Return (x, y) of the center of cell containing provided text 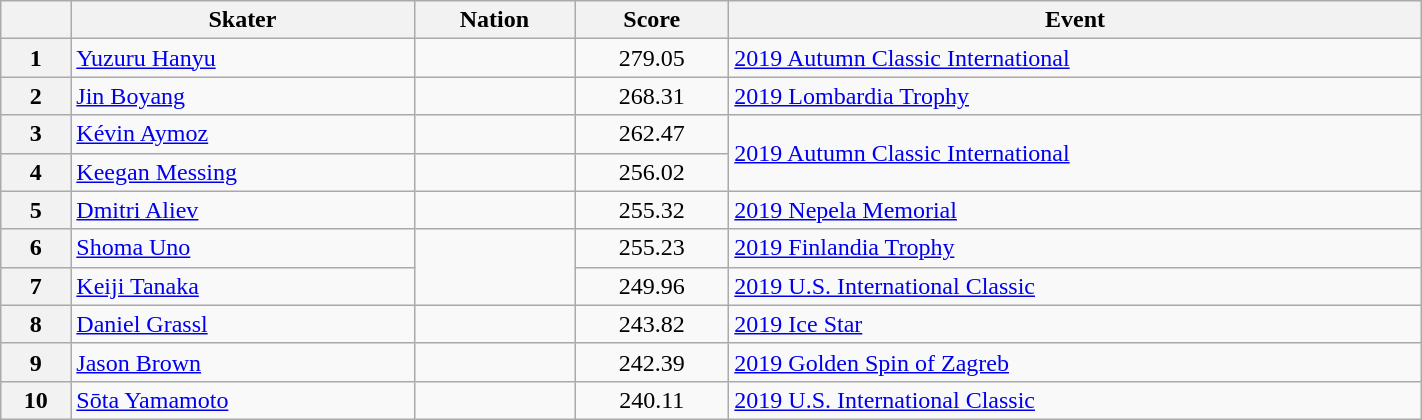
9 (36, 362)
3 (36, 134)
Score (652, 20)
2019 Ice Star (1075, 324)
Keiji Tanaka (242, 286)
Yuzuru Hanyu (242, 58)
279.05 (652, 58)
6 (36, 248)
2 (36, 96)
256.02 (652, 172)
1 (36, 58)
Nation (494, 20)
240.11 (652, 400)
Dmitri Aliev (242, 210)
10 (36, 400)
5 (36, 210)
2019 Lombardia Trophy (1075, 96)
Skater (242, 20)
242.39 (652, 362)
2019 Golden Spin of Zagreb (1075, 362)
262.47 (652, 134)
Daniel Grassl (242, 324)
Shoma Uno (242, 248)
Event (1075, 20)
4 (36, 172)
249.96 (652, 286)
268.31 (652, 96)
8 (36, 324)
7 (36, 286)
2019 Finlandia Trophy (1075, 248)
255.32 (652, 210)
Keegan Messing (242, 172)
255.23 (652, 248)
Jin Boyang (242, 96)
Jason Brown (242, 362)
2019 Nepela Memorial (1075, 210)
Kévin Aymoz (242, 134)
Sōta Yamamoto (242, 400)
243.82 (652, 324)
